Provide the [X, Y] coordinate of the cell's center where the given text is located.  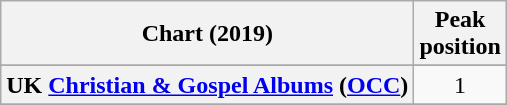
UK Christian & Gospel Albums (OCC) [208, 85]
Chart (2019) [208, 34]
1 [460, 85]
Peak position [460, 34]
